Return the [X, Y] coordinate for the center point of the cell that contains the specified text.  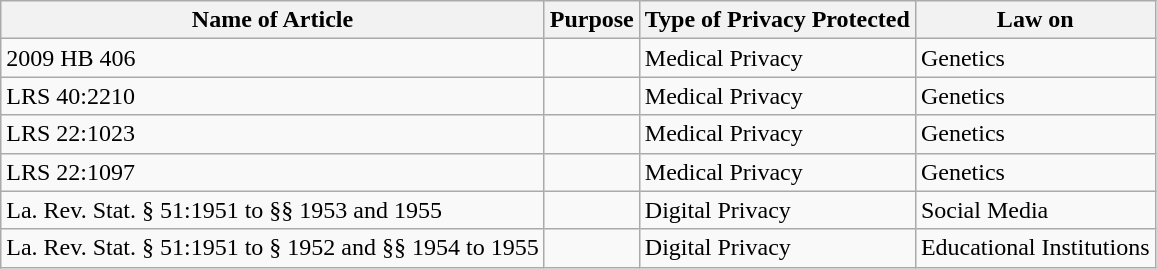
LRS 22:1023 [272, 134]
Social Media [1035, 210]
La. Rev. Stat. § 51:1951 to § 1952 and §§ 1954 to 1955 [272, 248]
Law on [1035, 20]
LRS 22:1097 [272, 172]
Purpose [592, 20]
LRS 40:2210 [272, 96]
2009 HB 406 [272, 58]
Type of Privacy Protected [777, 20]
La. Rev. Stat. § 51:1951 to §§ 1953 and 1955 [272, 210]
Name of Article [272, 20]
Educational Institutions [1035, 248]
